For the text-containing cell, return its midpoint in [x, y] coordinate format. 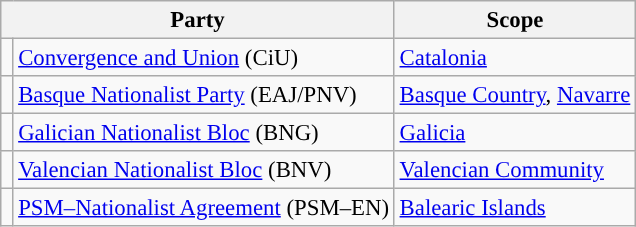
Convergence and Union (CiU) [204, 58]
Scope [514, 20]
Basque Country, Navarre [514, 95]
PSM–Nationalist Agreement (PSM–EN) [204, 208]
Catalonia [514, 58]
Balearic Islands [514, 208]
Valencian Community [514, 170]
Galician Nationalist Bloc (BNG) [204, 133]
Valencian Nationalist Bloc (BNV) [204, 170]
Galicia [514, 133]
Basque Nationalist Party (EAJ/PNV) [204, 95]
Party [198, 20]
